Detect which cell encompasses the target text, then output its [X, Y] center coordinate. 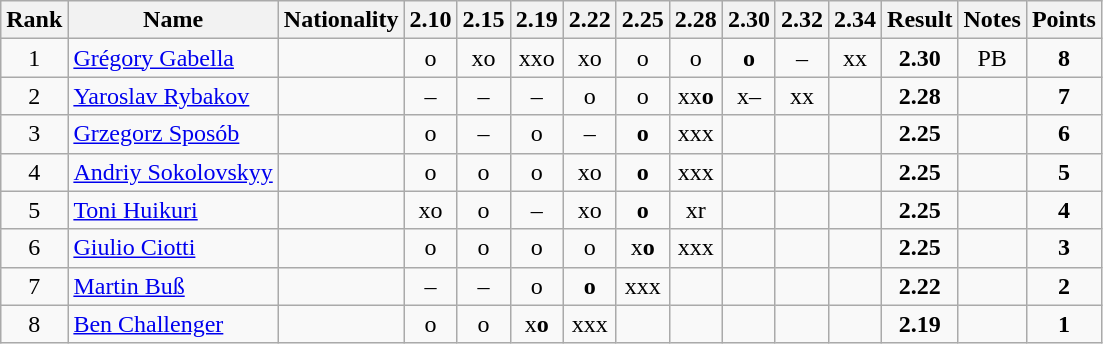
2.34 [856, 20]
Notes [992, 20]
Toni Huikuri [173, 210]
2.15 [484, 20]
Result [920, 20]
x– [748, 96]
Ben Challenger [173, 324]
Points [1064, 20]
PB [992, 58]
Name [173, 20]
2.10 [430, 20]
Grégory Gabella [173, 58]
Andriy Sokolovskyy [173, 172]
Yaroslav Rybakov [173, 96]
Rank [34, 20]
Grzegorz Sposób [173, 134]
Nationality [341, 20]
2.32 [802, 20]
Martin Buß [173, 286]
Giulio Ciotti [173, 248]
xr [696, 210]
